Scan for the cell matching the given text and deliver its [x, y] coordinate at center. 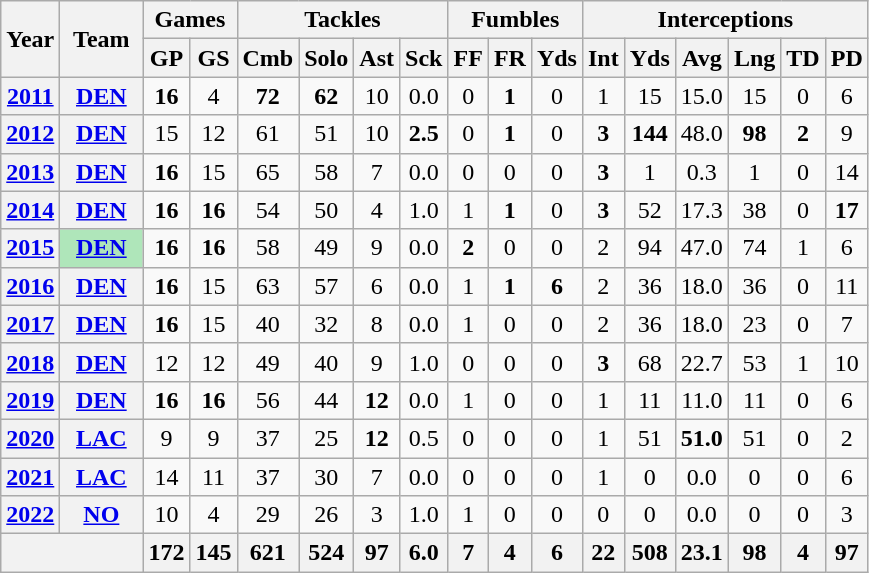
57 [326, 286]
NO [102, 515]
25 [326, 438]
Sck [424, 58]
74 [754, 248]
524 [326, 553]
145 [214, 553]
26 [326, 515]
Year [30, 39]
PD [846, 58]
Team [102, 39]
2012 [30, 134]
72 [268, 96]
54 [268, 210]
11.0 [702, 400]
62 [326, 96]
2022 [30, 515]
0.3 [702, 172]
2014 [30, 210]
38 [754, 210]
GP [166, 58]
2016 [30, 286]
68 [650, 362]
2.5 [424, 134]
30 [326, 477]
TD [803, 58]
Ast [377, 58]
32 [326, 324]
2019 [30, 400]
2020 [30, 438]
8 [377, 324]
2015 [30, 248]
29 [268, 515]
61 [268, 134]
Tackles [342, 20]
22.7 [702, 362]
144 [650, 134]
2013 [30, 172]
508 [650, 553]
65 [268, 172]
23 [754, 324]
0.5 [424, 438]
47.0 [702, 248]
Solo [326, 58]
Fumbles [516, 20]
23.1 [702, 553]
44 [326, 400]
Lng [754, 58]
2011 [30, 96]
6.0 [424, 553]
172 [166, 553]
50 [326, 210]
22 [603, 553]
2021 [30, 477]
53 [754, 362]
GS [214, 58]
FR [510, 58]
94 [650, 248]
2018 [30, 362]
48.0 [702, 134]
Games [190, 20]
Avg [702, 58]
FF [468, 58]
56 [268, 400]
51.0 [702, 438]
15.0 [702, 96]
17 [846, 210]
52 [650, 210]
621 [268, 553]
Interceptions [725, 20]
63 [268, 286]
Cmb [268, 58]
17.3 [702, 210]
2017 [30, 324]
Int [603, 58]
